Find where the given text appears and provide that cell's center as [x, y] coordinate. 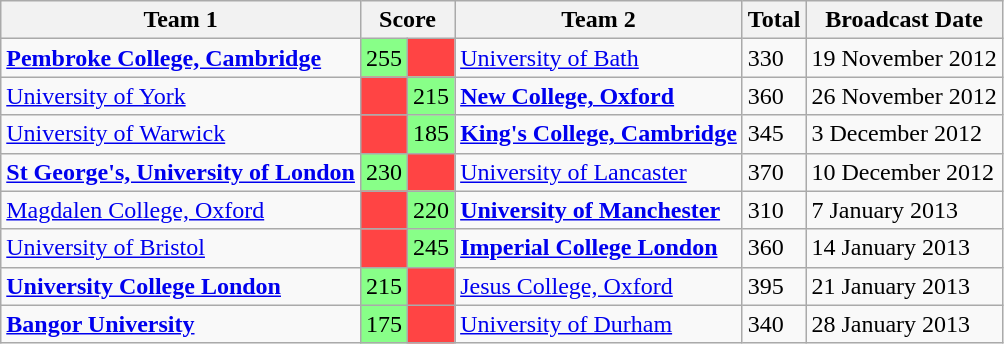
University of Lancaster [599, 172]
New College, Oxford [599, 96]
330 [774, 58]
19 November 2012 [904, 58]
Magdalen College, Oxford [181, 210]
University of Durham [599, 324]
28 January 2013 [904, 324]
230 [384, 172]
395 [774, 286]
7 January 2013 [904, 210]
Broadcast Date [904, 20]
21 January 2013 [904, 286]
King's College, Cambridge [599, 134]
University of Bath [599, 58]
University of Bristol [181, 248]
St George's, University of London [181, 172]
255 [384, 58]
Score [407, 20]
Jesus College, Oxford [599, 286]
340 [774, 324]
14 January 2013 [904, 248]
Imperial College London [599, 248]
University College London [181, 286]
245 [432, 248]
26 November 2012 [904, 96]
Total [774, 20]
Bangor University [181, 324]
University of Warwick [181, 134]
Team 1 [181, 20]
220 [432, 210]
3 December 2012 [904, 134]
370 [774, 172]
185 [432, 134]
10 December 2012 [904, 172]
Team 2 [599, 20]
University of York [181, 96]
Pembroke College, Cambridge [181, 58]
310 [774, 210]
University of Manchester [599, 210]
345 [774, 134]
175 [384, 324]
